From the cell containing the given text, extract its center point as [X, Y] coordinate. 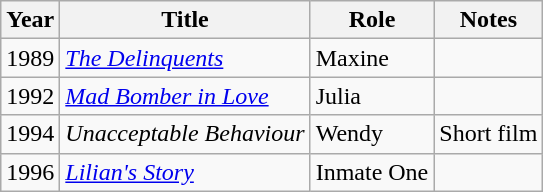
Mad Bomber in Love [185, 96]
Julia [372, 96]
Year [30, 20]
1989 [30, 58]
Inmate One [372, 172]
Short film [488, 134]
1996 [30, 172]
1994 [30, 134]
Lilian's Story [185, 172]
The Delinquents [185, 58]
1992 [30, 96]
Wendy [372, 134]
Role [372, 20]
Unacceptable Behaviour [185, 134]
Title [185, 20]
Notes [488, 20]
Maxine [372, 58]
